For the text-containing cell, return its midpoint in [X, Y] coordinate format. 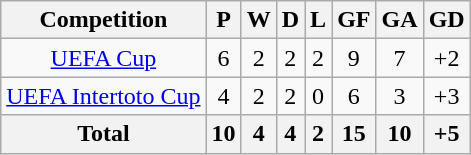
+5 [446, 134]
GF [354, 20]
+3 [446, 96]
Total [104, 134]
P [224, 20]
GA [400, 20]
+2 [446, 58]
UEFA Intertoto Cup [104, 96]
9 [354, 58]
0 [318, 96]
7 [400, 58]
W [258, 20]
UEFA Cup [104, 58]
GD [446, 20]
3 [400, 96]
15 [354, 134]
Competition [104, 20]
L [318, 20]
D [290, 20]
